Locate the cell with the specified text and output its (x, y) center coordinate. 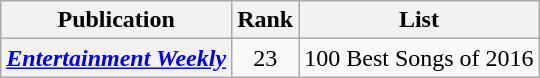
Entertainment Weekly (116, 58)
23 (266, 58)
Publication (116, 20)
List (419, 20)
100 Best Songs of 2016 (419, 58)
Rank (266, 20)
